Find where the given text appears and provide that cell's center as (x, y) coordinate. 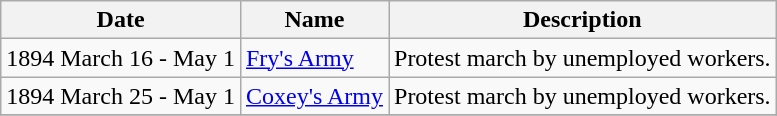
Fry's Army (314, 58)
Date (121, 20)
Name (314, 20)
Coxey's Army (314, 96)
1894 March 25 - May 1 (121, 96)
1894 March 16 - May 1 (121, 58)
Description (582, 20)
